Find where the given text appears and provide that cell's center as [x, y] coordinate. 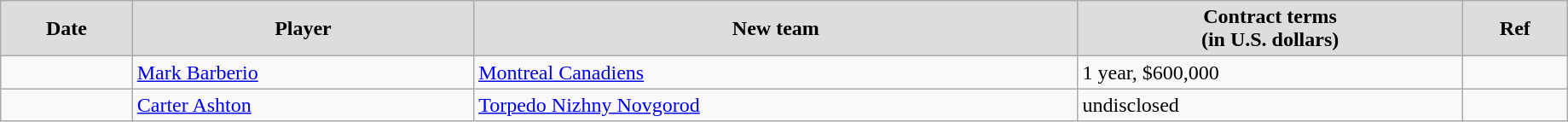
Ref [1514, 29]
Date [67, 29]
Carter Ashton [303, 105]
Player [303, 29]
New team [776, 29]
1 year, $600,000 [1270, 73]
undisclosed [1270, 105]
Mark Barberio [303, 73]
Montreal Canadiens [776, 73]
Contract terms(in U.S. dollars) [1270, 29]
Torpedo Nizhny Novgorod [776, 105]
